Capture the cell that displays the provided text and extract its [x, y] central coordinate. 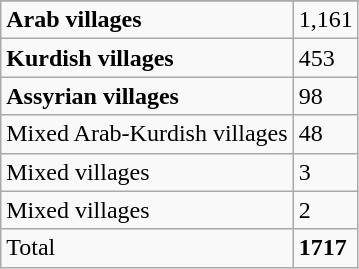
Mixed Arab-Kurdish villages [147, 134]
Arab villages [147, 20]
1717 [326, 248]
3 [326, 172]
453 [326, 58]
1,161 [326, 20]
Assyrian villages [147, 96]
Total [147, 248]
2 [326, 210]
Kurdish villages [147, 58]
48 [326, 134]
98 [326, 96]
